Capture the cell that displays the provided text and extract its (X, Y) central coordinate. 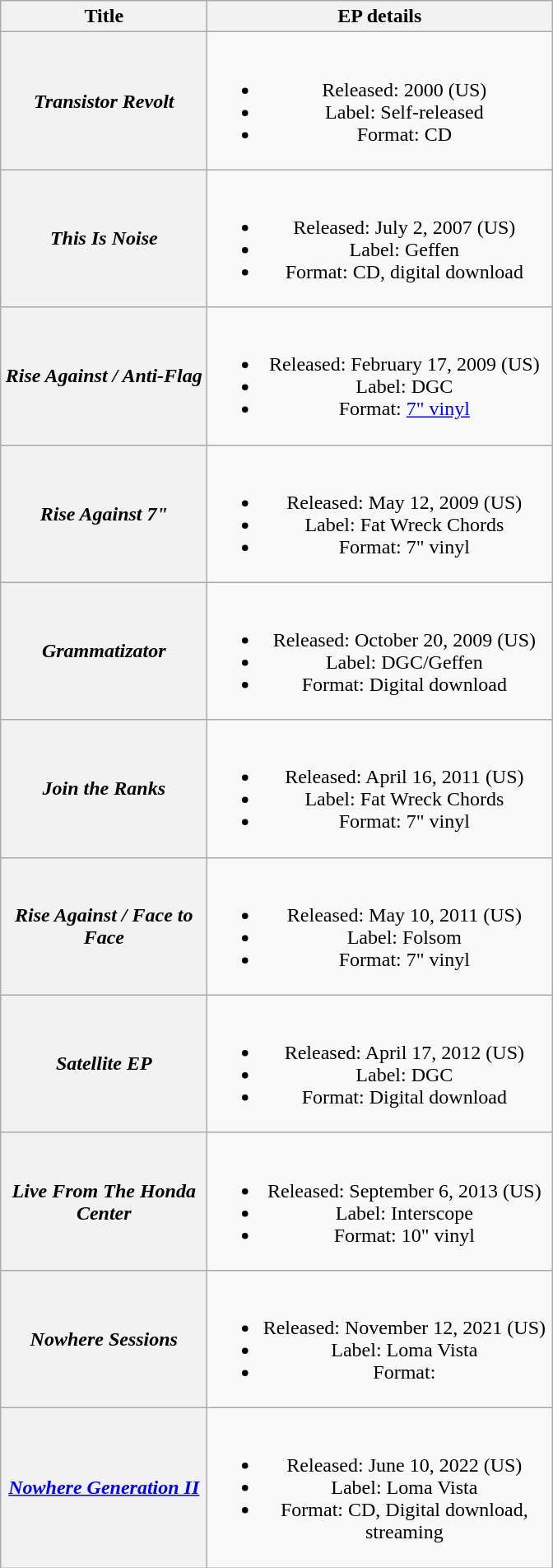
Released: July 2, 2007 (US)Label: GeffenFormat: CD, digital download (380, 239)
Released: September 6, 2013 (US)Label: InterscopeFormat: 10" vinyl (380, 1201)
Rise Against / Anti-Flag (104, 376)
EP details (380, 16)
Join the Ranks (104, 789)
Satellite EP (104, 1064)
Nowhere Generation II (104, 1487)
Transistor Revolt (104, 100)
Released: 2000 (US)Label: Self-releasedFormat: CD (380, 100)
Released: October 20, 2009 (US)Label: DGC/GeffenFormat: Digital download (380, 651)
Title (104, 16)
Rise Against 7" (104, 514)
Nowhere Sessions (104, 1339)
Released: April 17, 2012 (US)Label: DGCFormat: Digital download (380, 1064)
Grammatizator (104, 651)
Released: May 12, 2009 (US)Label: Fat Wreck ChordsFormat: 7" vinyl (380, 514)
Released: February 17, 2009 (US)Label: DGCFormat: 7" vinyl (380, 376)
Released: May 10, 2011 (US)Label: FolsomFormat: 7" vinyl (380, 926)
Released: June 10, 2022 (US)Label: Loma VistaFormat: CD, Digital download, streaming (380, 1487)
Released: April 16, 2011 (US)Label: Fat Wreck ChordsFormat: 7" vinyl (380, 789)
Released: November 12, 2021 (US)Label: Loma VistaFormat: (380, 1339)
This Is Noise (104, 239)
Rise Against / Face to Face (104, 926)
Live From The Honda Center (104, 1201)
